From the cell containing the given text, extract its center point as [X, Y] coordinate. 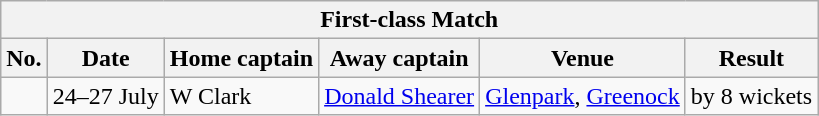
Venue [583, 58]
Result [751, 58]
Away captain [400, 58]
No. [24, 58]
Glenpark, Greenock [583, 96]
Home captain [241, 58]
by 8 wickets [751, 96]
First-class Match [410, 20]
Donald Shearer [400, 96]
24–27 July [106, 96]
W Clark [241, 96]
Date [106, 58]
